Detect which cell encompasses the target text, then output its (x, y) center coordinate. 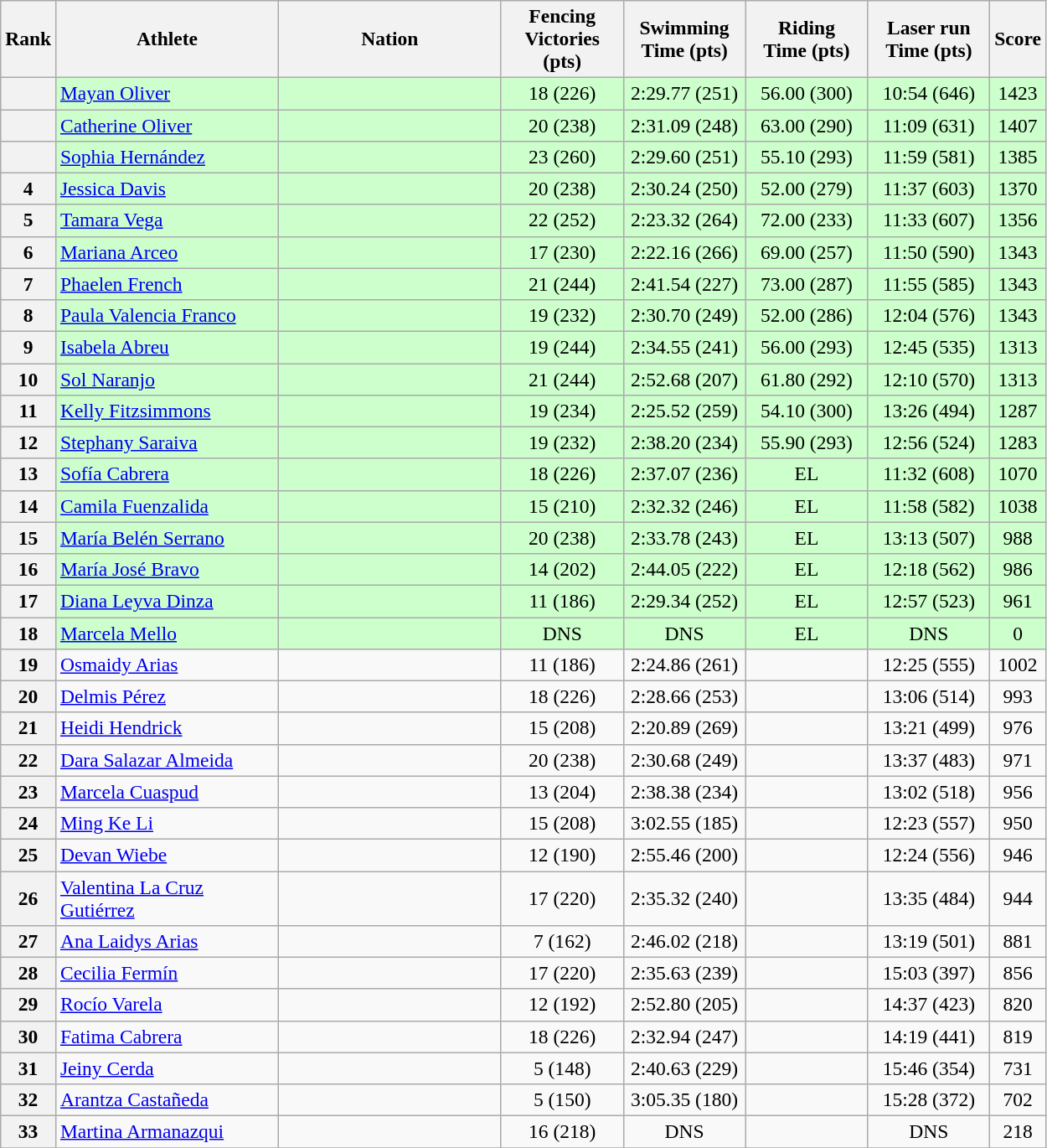
14:37 (423) (929, 1005)
María Belén Serrano (168, 538)
Valentina La Cruz Gutiérrez (168, 898)
73.00 (287) (807, 284)
Sophia Hernández (168, 157)
Fatima Cabrera (168, 1037)
11:33 (607) (929, 220)
13:26 (494) (929, 411)
14 (28, 506)
1283 (1019, 442)
2:32.94 (247) (684, 1037)
32 (28, 1099)
16 (218) (562, 1131)
2:31.09 (248) (684, 125)
55.90 (293) (807, 442)
10:54 (646) (929, 93)
12 (192) (562, 1005)
Jessica Davis (168, 189)
14 (202) (562, 569)
881 (1019, 941)
27 (28, 941)
4 (28, 189)
12:24 (556) (929, 855)
12:04 (576) (929, 315)
Laser runTime (pts) (929, 39)
13 (204) (562, 792)
2:28.66 (253) (684, 696)
11:59 (581) (929, 157)
6 (28, 252)
Osmaidy Arias (168, 664)
Mariana Arceo (168, 252)
7 (162) (562, 941)
950 (1019, 823)
12:25 (555) (929, 664)
Riding Time (pts) (807, 39)
2:20.89 (269) (684, 728)
22 (28, 760)
15:46 (354) (929, 1068)
3:02.55 (185) (684, 823)
Arantza Castañeda (168, 1099)
1038 (1019, 506)
7 (28, 284)
1370 (1019, 189)
Sofía Cabrera (168, 474)
21 (28, 728)
13 (28, 474)
218 (1019, 1131)
Rocío Varela (168, 1005)
1356 (1019, 220)
Cecilia Fermín (168, 973)
12:57 (523) (929, 601)
1002 (1019, 664)
13:19 (501) (929, 941)
54.10 (300) (807, 411)
30 (28, 1037)
2:35.32 (240) (684, 898)
Ming Ke Li (168, 823)
1070 (1019, 474)
0 (1019, 633)
16 (28, 569)
Phaelen French (168, 284)
5 (148) (562, 1068)
23 (260) (562, 157)
31 (28, 1068)
11:55 (585) (929, 284)
29 (28, 1005)
33 (28, 1131)
18 (28, 633)
12 (28, 442)
Fencing Victories (pts) (562, 39)
2:46.02 (218) (684, 941)
15 (210) (562, 506)
1407 (1019, 125)
1287 (1019, 411)
13:37 (483) (929, 760)
11:32 (608) (929, 474)
2:40.63 (229) (684, 1068)
2:29.60 (251) (684, 157)
11:50 (590) (929, 252)
19 (234) (562, 411)
26 (28, 898)
944 (1019, 898)
Rank (28, 39)
2:29.77 (251) (684, 93)
961 (1019, 601)
Devan Wiebe (168, 855)
63.00 (290) (807, 125)
2:38.38 (234) (684, 792)
14:19 (441) (929, 1037)
56.00 (293) (807, 347)
2:34.55 (241) (684, 347)
2:38.20 (234) (684, 442)
19 (28, 664)
Score (1019, 39)
12:10 (570) (929, 379)
9 (28, 347)
23 (28, 792)
Dara Salazar Almeida (168, 760)
15 (28, 538)
Catherine Oliver (168, 125)
5 (28, 220)
22 (252) (562, 220)
19 (244) (562, 347)
Camila Fuenzalida (168, 506)
69.00 (257) (807, 252)
Marcela Mello (168, 633)
Martina Armanazqui (168, 1131)
2:23.32 (264) (684, 220)
988 (1019, 538)
Heidi Hendrick (168, 728)
1423 (1019, 93)
Nation (389, 39)
2:44.05 (222) (684, 569)
52.00 (279) (807, 189)
986 (1019, 569)
Delmis Pérez (168, 696)
2:52.80 (205) (684, 1005)
13:06 (514) (929, 696)
946 (1019, 855)
Paula Valencia Franco (168, 315)
10 (28, 379)
13:13 (507) (929, 538)
55.10 (293) (807, 157)
72.00 (233) (807, 220)
Jeiny Cerda (168, 1068)
2:29.34 (252) (684, 601)
2:30.24 (250) (684, 189)
28 (28, 973)
5 (150) (562, 1099)
11 (28, 411)
12:23 (557) (929, 823)
11:09 (631) (929, 125)
Stephany Saraiva (168, 442)
2:25.52 (259) (684, 411)
Mayan Oliver (168, 93)
13:35 (484) (929, 898)
María José Bravo (168, 569)
820 (1019, 1005)
856 (1019, 973)
Tamara Vega (168, 220)
12:56 (524) (929, 442)
2:32.32 (246) (684, 506)
12:18 (562) (929, 569)
Isabela Abreu (168, 347)
1385 (1019, 157)
976 (1019, 728)
12:45 (535) (929, 347)
971 (1019, 760)
Sol Naranjo (168, 379)
2:52.68 (207) (684, 379)
956 (1019, 792)
56.00 (300) (807, 93)
61.80 (292) (807, 379)
2:30.70 (249) (684, 315)
731 (1019, 1068)
819 (1019, 1037)
15:28 (372) (929, 1099)
2:55.46 (200) (684, 855)
15:03 (397) (929, 973)
Marcela Cuaspud (168, 792)
24 (28, 823)
17 (28, 601)
2:33.78 (243) (684, 538)
2:41.54 (227) (684, 284)
2:30.68 (249) (684, 760)
Athlete (168, 39)
2:37.07 (236) (684, 474)
11:58 (582) (929, 506)
11:37 (603) (929, 189)
Diana Leyva Dinza (168, 601)
2:35.63 (239) (684, 973)
Ana Laidys Arias (168, 941)
12 (190) (562, 855)
52.00 (286) (807, 315)
8 (28, 315)
25 (28, 855)
13:02 (518) (929, 792)
2:22.16 (266) (684, 252)
3:05.35 (180) (684, 1099)
993 (1019, 696)
13:21 (499) (929, 728)
Kelly Fitzsimmons (168, 411)
2:24.86 (261) (684, 664)
702 (1019, 1099)
20 (28, 696)
17 (230) (562, 252)
Swimming Time (pts) (684, 39)
